Return the (X, Y) coordinate for the center point of the cell that contains the specified text.  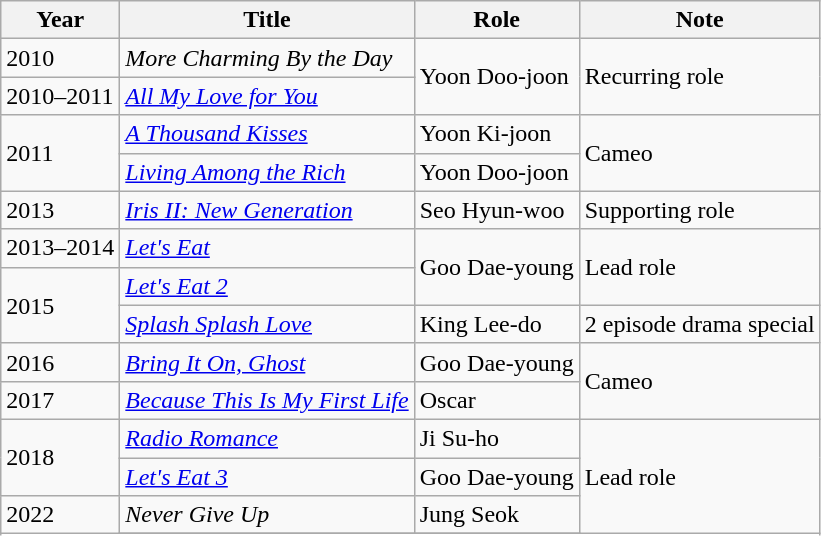
Recurring role (700, 77)
Let's Eat 2 (267, 286)
2013 (60, 210)
Iris II: New Generation (267, 210)
Role (496, 20)
2022 (60, 515)
2010 (60, 58)
Radio Romance (267, 438)
Yoon Ki-joon (496, 134)
Oscar (496, 400)
2010–2011 (60, 96)
2015 (60, 305)
Never Give Up (267, 515)
Splash Splash Love (267, 324)
Year (60, 20)
Living Among the Rich (267, 172)
2018 (60, 457)
2011 (60, 153)
Because This Is My First Life (267, 400)
Bring It On, Ghost (267, 362)
Seo Hyun-woo (496, 210)
Let's Eat 3 (267, 477)
A Thousand Kisses (267, 134)
2013–2014 (60, 248)
Note (700, 20)
Supporting role (700, 210)
Let's Eat (267, 248)
Jung Seok (496, 515)
2016 (60, 362)
Title (267, 20)
King Lee-do (496, 324)
2 episode drama special (700, 324)
All My Love for You (267, 96)
More Charming By the Day (267, 58)
Ji Su-ho (496, 438)
2017 (60, 400)
